Output the (x, y) coordinate of the center of the cell containing the given text.  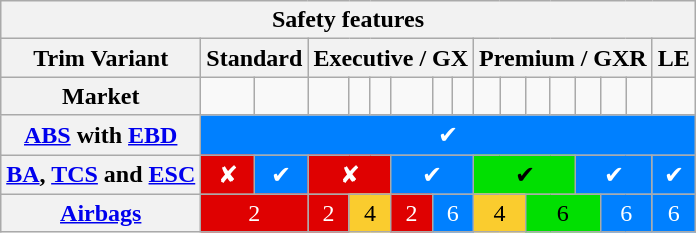
Trim Variant (101, 58)
LE (674, 58)
Premium / GXR (564, 58)
ABS with EBD (101, 135)
BA, TCS and ESC (101, 174)
Airbags (101, 213)
Market (101, 96)
Standard (254, 58)
Executive / GX (391, 58)
Safety features (348, 20)
